From the cell containing the given text, extract its center point as (X, Y) coordinate. 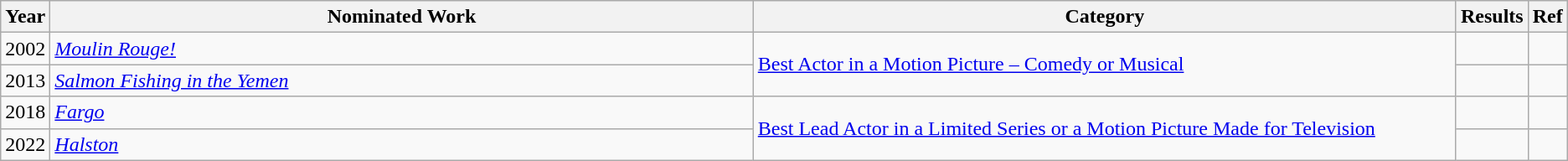
Ref (1548, 17)
Fargo (402, 112)
2018 (25, 112)
Moulin Rouge! (402, 49)
Halston (402, 144)
Salmon Fishing in the Yemen (402, 80)
Category (1104, 17)
Best Actor in a Motion Picture – Comedy or Musical (1104, 65)
Best Lead Actor in a Limited Series or a Motion Picture Made for Television (1104, 128)
2022 (25, 144)
Results (1492, 17)
Nominated Work (402, 17)
Year (25, 17)
2013 (25, 80)
2002 (25, 49)
